Pinpoint the cell where the given text exists, returning its (X, Y) midpoint coordinate. 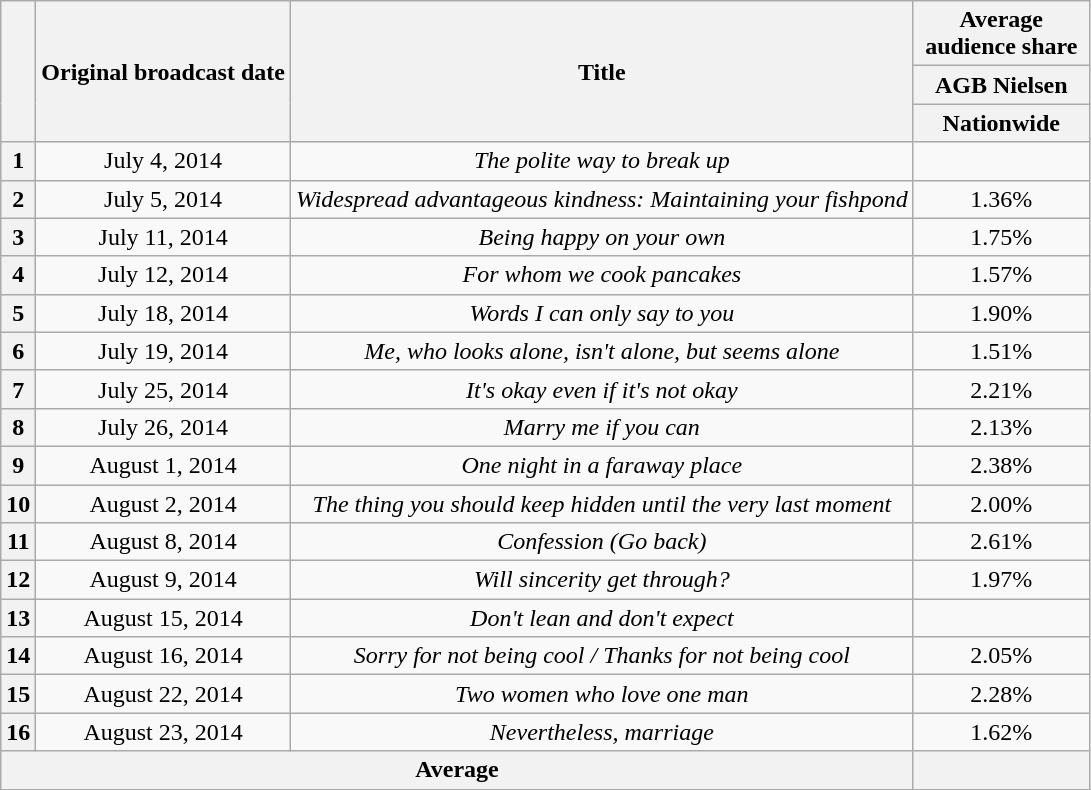
Being happy on your own (602, 237)
2.28% (1001, 694)
It's okay even if it's not okay (602, 389)
8 (18, 427)
Title (602, 72)
1.36% (1001, 199)
Sorry for not being cool / Thanks for not being cool (602, 656)
Average (457, 770)
5 (18, 313)
Original broadcast date (164, 72)
AGB Nielsen (1001, 85)
Average audience share (1001, 34)
For whom we cook pancakes (602, 275)
2.05% (1001, 656)
2.38% (1001, 465)
One night in a faraway place (602, 465)
Nevertheless, marriage (602, 732)
August 22, 2014 (164, 694)
July 25, 2014 (164, 389)
2.13% (1001, 427)
Will sincerity get through? (602, 580)
1.57% (1001, 275)
10 (18, 503)
Two women who love one man (602, 694)
1.75% (1001, 237)
August 1, 2014 (164, 465)
4 (18, 275)
1.90% (1001, 313)
6 (18, 351)
Me, who looks alone, isn't alone, but seems alone (602, 351)
August 9, 2014 (164, 580)
1 (18, 161)
August 23, 2014 (164, 732)
Confession (Go back) (602, 542)
The thing you should keep hidden until the very last moment (602, 503)
July 5, 2014 (164, 199)
The polite way to break up (602, 161)
1.51% (1001, 351)
Words I can only say to you (602, 313)
July 19, 2014 (164, 351)
2 (18, 199)
11 (18, 542)
2.00% (1001, 503)
August 8, 2014 (164, 542)
July 12, 2014 (164, 275)
1.62% (1001, 732)
2.21% (1001, 389)
1.97% (1001, 580)
July 11, 2014 (164, 237)
Don't lean and don't expect (602, 618)
15 (18, 694)
July 4, 2014 (164, 161)
August 2, 2014 (164, 503)
7 (18, 389)
9 (18, 465)
July 26, 2014 (164, 427)
Widespread advantageous kindness: Maintaining your fishpond (602, 199)
3 (18, 237)
August 15, 2014 (164, 618)
12 (18, 580)
Marry me if you can (602, 427)
August 16, 2014 (164, 656)
13 (18, 618)
Nationwide (1001, 123)
16 (18, 732)
2.61% (1001, 542)
July 18, 2014 (164, 313)
14 (18, 656)
